Locate the cell with the specified text and output its [x, y] center coordinate. 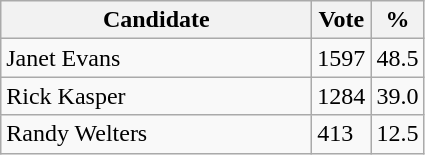
1597 [342, 58]
Randy Welters [156, 134]
Candidate [156, 20]
Janet Evans [156, 58]
48.5 [398, 58]
413 [342, 134]
12.5 [398, 134]
1284 [342, 96]
39.0 [398, 96]
Rick Kasper [156, 96]
% [398, 20]
Vote [342, 20]
